Locate the cell with the specified text and output its [x, y] center coordinate. 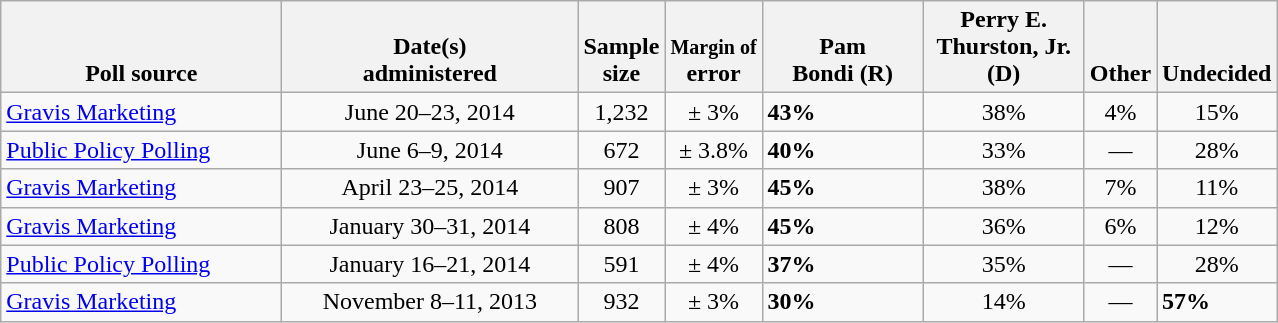
PamBondi (R) [842, 47]
± 3.8% [714, 150]
1,232 [622, 112]
June 20–23, 2014 [430, 112]
932 [622, 302]
January 16–21, 2014 [430, 264]
35% [1004, 264]
Undecided [1217, 47]
7% [1120, 188]
591 [622, 264]
33% [1004, 150]
30% [842, 302]
43% [842, 112]
Poll source [142, 47]
37% [842, 264]
672 [622, 150]
6% [1120, 226]
12% [1217, 226]
June 6–9, 2014 [430, 150]
Margin oferror [714, 47]
36% [1004, 226]
April 23–25, 2014 [430, 188]
4% [1120, 112]
Perry E.Thurston, Jr. (D) [1004, 47]
907 [622, 188]
57% [1217, 302]
808 [622, 226]
15% [1217, 112]
November 8–11, 2013 [430, 302]
11% [1217, 188]
January 30–31, 2014 [430, 226]
40% [842, 150]
Date(s)administered [430, 47]
Samplesize [622, 47]
Other [1120, 47]
14% [1004, 302]
